Return the (x, y) coordinate for the center point of the cell that contains the specified text.  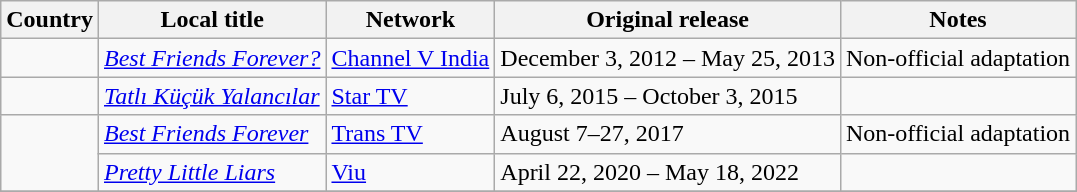
Tatlı Küçük Yalancılar (212, 96)
July 6, 2015 – October 3, 2015 (668, 96)
Channel V India (410, 58)
Pretty Little Liars (212, 172)
Original release (668, 20)
Network (410, 20)
August 7–27, 2017 (668, 134)
Local title (212, 20)
Best Friends Forever? (212, 58)
Star TV (410, 96)
Notes (958, 20)
Country (50, 20)
April 22, 2020 – May 18, 2022 (668, 172)
Best Friends Forever (212, 134)
Trans TV (410, 134)
Viu (410, 172)
December 3, 2012 – May 25, 2013 (668, 58)
